Return [x, y] of the center of cell containing provided text 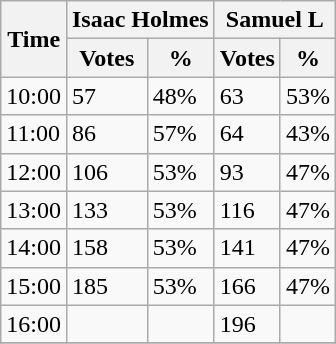
133 [106, 210]
15:00 [34, 286]
57% [180, 134]
106 [106, 172]
16:00 [34, 324]
13:00 [34, 210]
64 [247, 134]
11:00 [34, 134]
63 [247, 96]
141 [247, 248]
93 [247, 172]
12:00 [34, 172]
Time [34, 39]
43% [308, 134]
14:00 [34, 248]
48% [180, 96]
86 [106, 134]
185 [106, 286]
Samuel L [274, 20]
158 [106, 248]
166 [247, 286]
Isaac Holmes [140, 20]
10:00 [34, 96]
57 [106, 96]
196 [247, 324]
116 [247, 210]
